Identify which cell holds the provided text, then report its [x, y] central coordinate. 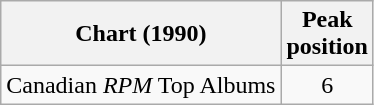
Peakposition [327, 34]
6 [327, 85]
Chart (1990) [141, 34]
Canadian RPM Top Albums [141, 85]
